Find where the given text appears and provide that cell's center as (X, Y) coordinate. 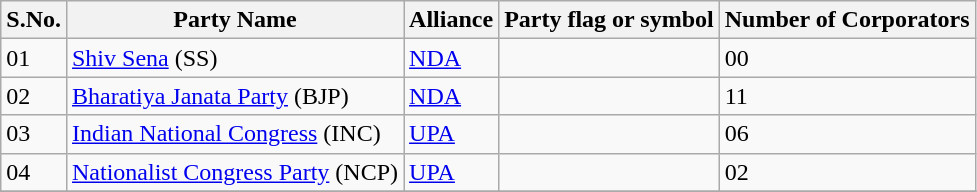
06 (847, 134)
S.No. (34, 20)
Number of Corporators (847, 20)
00 (847, 58)
Party Name (234, 20)
Indian National Congress (INC) (234, 134)
01 (34, 58)
Nationalist Congress Party (NCP) (234, 172)
Party flag or symbol (610, 20)
Bharatiya Janata Party (BJP) (234, 96)
04 (34, 172)
03 (34, 134)
11 (847, 96)
Alliance (452, 20)
Shiv Sena (SS) (234, 58)
